Search for the cell housing the specified text and yield its (x, y) center coordinate. 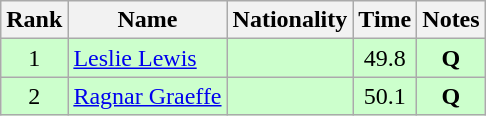
50.1 (385, 96)
49.8 (385, 58)
Time (385, 20)
Leslie Lewis (148, 58)
Name (148, 20)
Ragnar Graeffe (148, 96)
Rank (34, 20)
Notes (451, 20)
1 (34, 58)
Nationality (290, 20)
2 (34, 96)
